Identify which cell holds the provided text, then report its (X, Y) central coordinate. 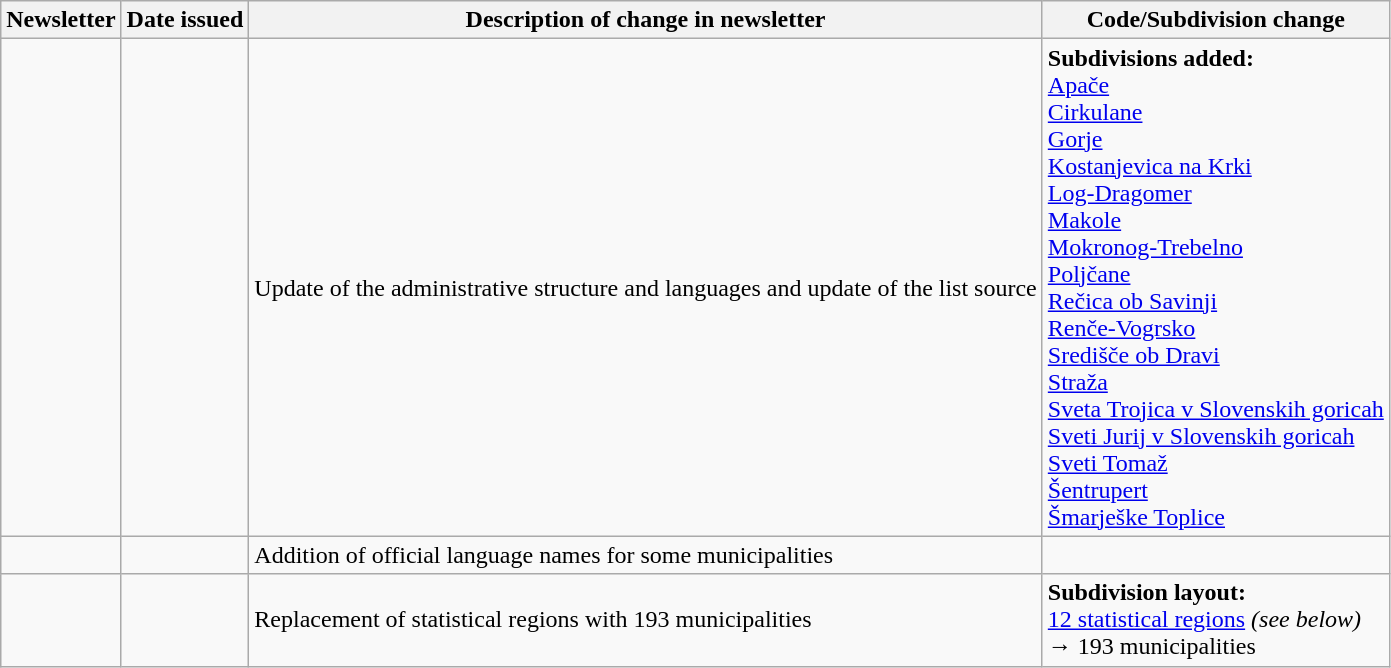
Date issued (185, 20)
Newsletter (61, 20)
Addition of official language names for some municipalities (646, 555)
Replacement of statistical regions with 193 municipalities (646, 620)
Description of change in newsletter (646, 20)
Update of the administrative structure and languages and update of the list source (646, 288)
Code/Subdivision change (1216, 20)
Subdivision layout: 12 statistical regions (see below) → 193 municipalities (1216, 620)
